Provide the [x, y] coordinate of the cell's center where the given text is located.  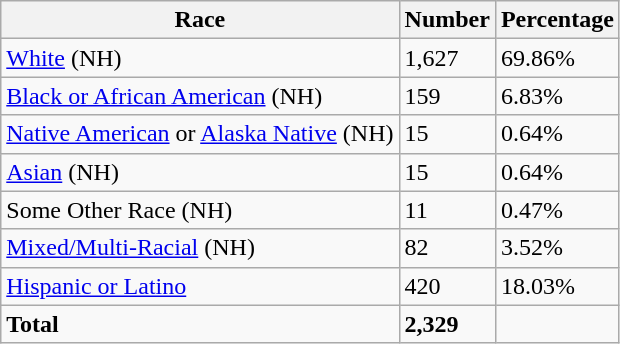
6.83% [557, 96]
Percentage [557, 20]
82 [447, 248]
Black or African American (NH) [200, 96]
3.52% [557, 248]
Native American or Alaska Native (NH) [200, 134]
69.86% [557, 58]
Hispanic or Latino [200, 286]
2,329 [447, 324]
Race [200, 20]
159 [447, 96]
420 [447, 286]
Mixed/Multi-Racial (NH) [200, 248]
Total [200, 324]
1,627 [447, 58]
11 [447, 210]
Number [447, 20]
Some Other Race (NH) [200, 210]
White (NH) [200, 58]
0.47% [557, 210]
18.03% [557, 286]
Asian (NH) [200, 172]
